Return the [X, Y] coordinate for the center point of the cell that contains the specified text.  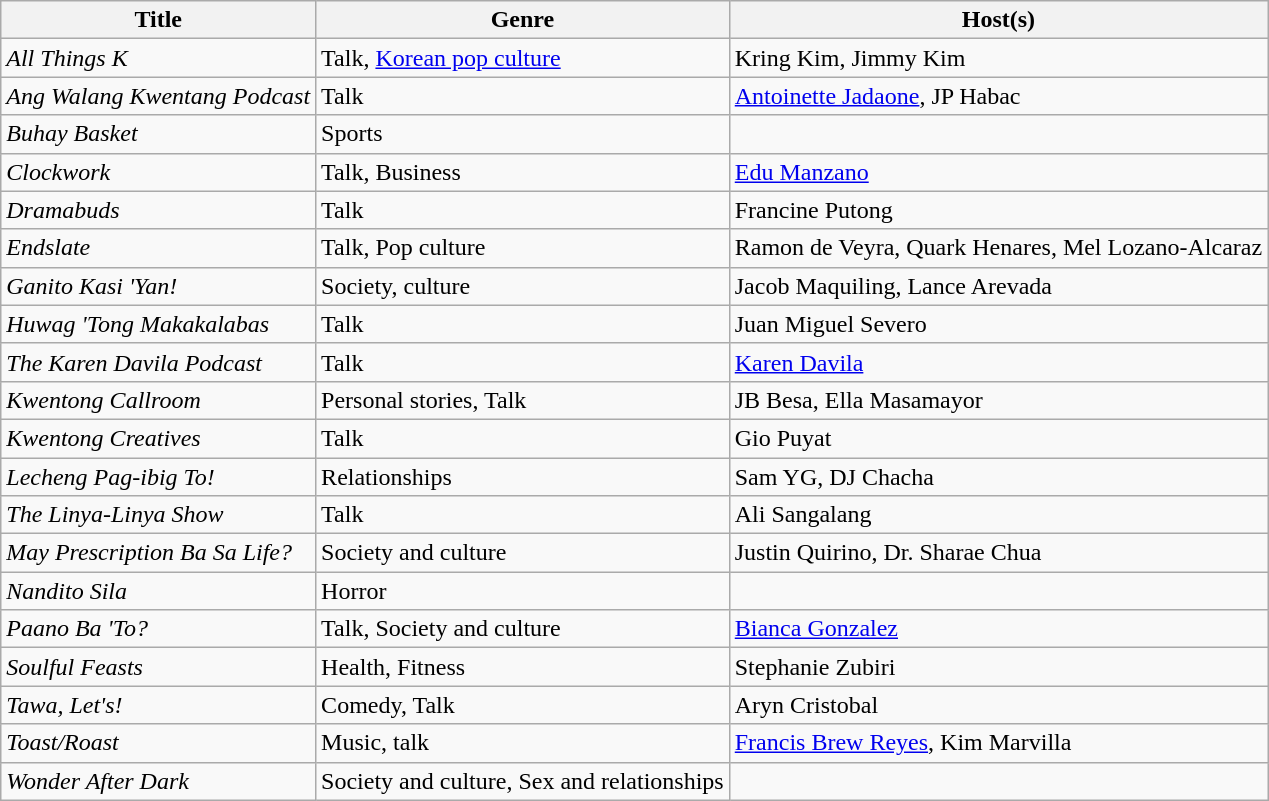
Talk, Korean pop culture [523, 58]
Gio Puyat [998, 438]
Relationships [523, 477]
Soulful Feasts [158, 667]
Talk, Pop culture [523, 248]
Jacob Maquiling, Lance Arevada [998, 286]
Wonder After Dark [158, 781]
Health, Fitness [523, 667]
Sports [523, 134]
The Linya-Linya Show [158, 515]
Genre [523, 20]
Aryn Cristobal [998, 705]
Ang Walang Kwentang Podcast [158, 96]
Sam YG, DJ Chacha [998, 477]
Title [158, 20]
Clockwork [158, 172]
Antoinette Jadaone, JP Habac [998, 96]
Tawa, Let's! [158, 705]
Dramabuds [158, 210]
May Prescription Ba Sa Life? [158, 553]
Buhay Basket [158, 134]
Huwag 'Tong Makakalabas [158, 324]
Toast/Roast [158, 743]
Comedy, Talk [523, 705]
Juan Miguel Severo [998, 324]
Karen Davila [998, 362]
Stephanie Zubiri [998, 667]
Bianca Gonzalez [998, 629]
Ramon de Veyra, Quark Henares, Mel Lozano-Alcaraz [998, 248]
Francis Brew Reyes, Kim Marvilla [998, 743]
Paano Ba 'To? [158, 629]
JB Besa, Ella Masamayor [998, 400]
Society and culture, Sex and relationships [523, 781]
Kwentong Callroom [158, 400]
Society, culture [523, 286]
Talk, Society and culture [523, 629]
Kring Kim, Jimmy Kim [998, 58]
Horror [523, 591]
Lecheng Pag-ibig To! [158, 477]
Ganito Kasi 'Yan! [158, 286]
Endslate [158, 248]
Host(s) [998, 20]
Justin Quirino, Dr. Sharae Chua [998, 553]
Francine Putong [998, 210]
Kwentong Creatives [158, 438]
Society and culture [523, 553]
All Things K [158, 58]
Nandito Sila [158, 591]
Talk, Business [523, 172]
The Karen Davila Podcast [158, 362]
Personal stories, Talk [523, 400]
Music, talk [523, 743]
Ali Sangalang [998, 515]
Edu Manzano [998, 172]
